Locate the cell with the specified text and output its [x, y] center coordinate. 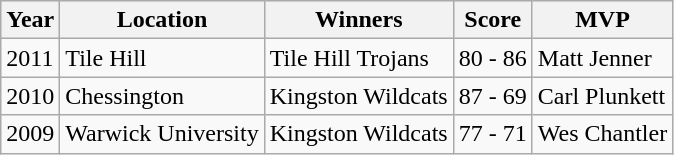
Chessington [162, 96]
Wes Chantler [602, 134]
Matt Jenner [602, 58]
77 - 71 [492, 134]
Score [492, 20]
80 - 86 [492, 58]
Year [30, 20]
Location [162, 20]
87 - 69 [492, 96]
2011 [30, 58]
Tile Hill Trojans [358, 58]
MVP [602, 20]
Tile Hill [162, 58]
Winners [358, 20]
2010 [30, 96]
Warwick University [162, 134]
Carl Plunkett [602, 96]
2009 [30, 134]
